Provide the [x, y] coordinate of the cell's center where the given text is located.  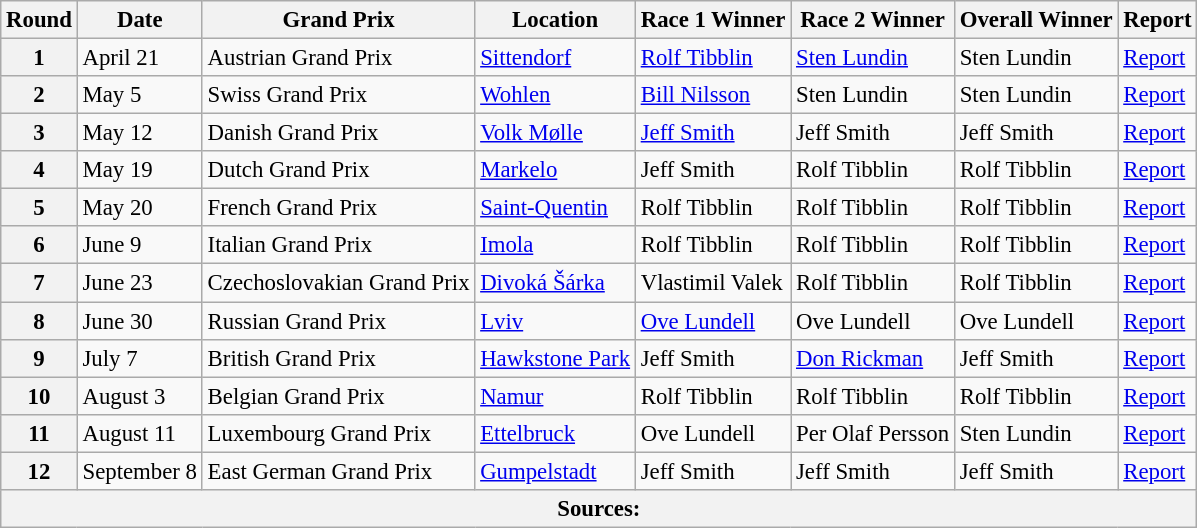
May 20 [140, 208]
Sittendorf [556, 58]
Date [140, 20]
Round [39, 20]
Russian Grand Prix [338, 321]
Vlastimil Valek [712, 283]
September 8 [140, 471]
June 23 [140, 283]
July 7 [140, 358]
7 [39, 283]
June 30 [140, 321]
May 19 [140, 170]
4 [39, 170]
Don Rickman [873, 358]
Danish Grand Prix [338, 133]
10 [39, 396]
Race 2 Winner [873, 20]
5 [39, 208]
6 [39, 245]
Location [556, 20]
Per Olaf Persson [873, 433]
Wohlen [556, 95]
French Grand Prix [338, 208]
Namur [556, 396]
May 12 [140, 133]
June 9 [140, 245]
9 [39, 358]
May 5 [140, 95]
Ettelbruck [556, 433]
8 [39, 321]
1 [39, 58]
Belgian Grand Prix [338, 396]
Sources: [599, 509]
3 [39, 133]
12 [39, 471]
Czechoslovakian Grand Prix [338, 283]
August 11 [140, 433]
11 [39, 433]
April 21 [140, 58]
Bill Nilsson [712, 95]
East German Grand Prix [338, 471]
Divoká Šárka [556, 283]
British Grand Prix [338, 358]
Luxembourg Grand Prix [338, 433]
Race 1 Winner [712, 20]
2 [39, 95]
Imola [556, 245]
Lviv [556, 321]
Grand Prix [338, 20]
Swiss Grand Prix [338, 95]
Dutch Grand Prix [338, 170]
Italian Grand Prix [338, 245]
Volk Mølle [556, 133]
Gumpelstadt [556, 471]
Austrian Grand Prix [338, 58]
Hawkstone Park [556, 358]
August 3 [140, 396]
Markelo [556, 170]
Saint-Quentin [556, 208]
Overall Winner [1036, 20]
